From the cell containing the given text, extract its center point as (X, Y) coordinate. 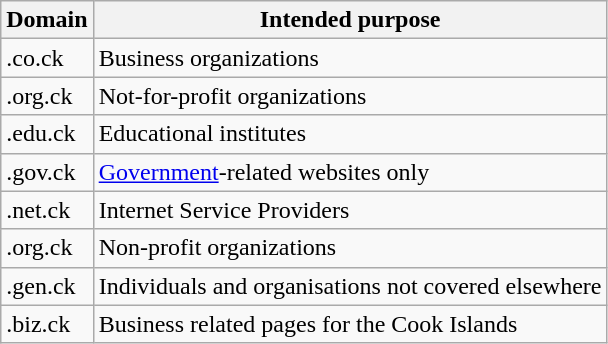
Not-for-profit organizations (350, 96)
Internet Service Providers (350, 210)
Government-related websites only (350, 172)
Domain (47, 20)
.gov.ck (47, 172)
Educational institutes (350, 134)
.net.ck (47, 210)
Individuals and organisations not covered elsewhere (350, 286)
Intended purpose (350, 20)
Non-profit organizations (350, 248)
.gen.ck (47, 286)
.co.ck (47, 58)
Business organizations (350, 58)
Business related pages for the Cook Islands (350, 324)
.biz.ck (47, 324)
.edu.ck (47, 134)
